Extract the (x, y) coordinate from the center of the cell holding the provided text.  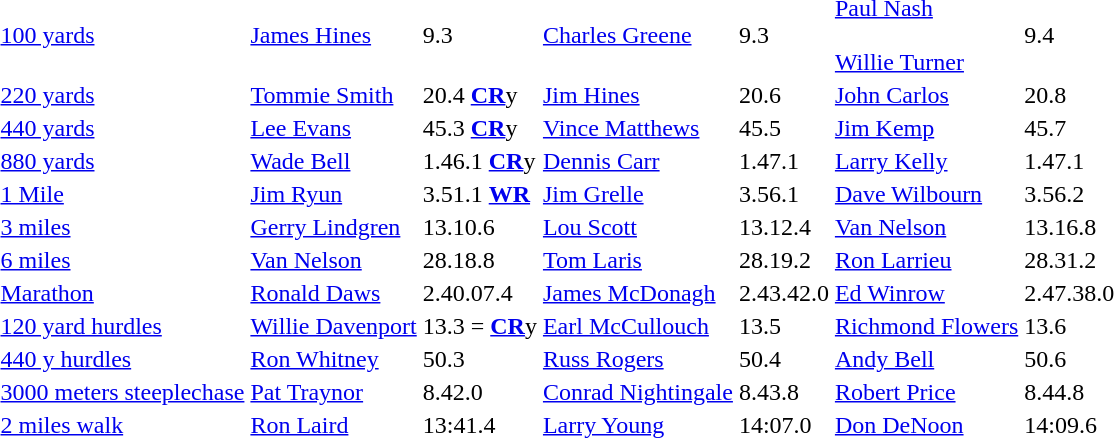
8.42.0 (480, 392)
Andy Bell (926, 359)
28.18.8 (480, 260)
45.5 (784, 128)
Earl McCullouch (638, 326)
Gerry Lindgren (334, 227)
Jim Grelle (638, 194)
Ed Winrow (926, 293)
Ron Larrieu (926, 260)
James McDonagh (638, 293)
20.4 CRy (480, 95)
8.43.8 (784, 392)
John Carlos (926, 95)
Pat Traynor (334, 392)
13.12.4 (784, 227)
Conrad Nightingale (638, 392)
Jim Ryun (334, 194)
3.51.1 WR (480, 194)
Ron Whitney (334, 359)
2.40.07.4 (480, 293)
13.10.6 (480, 227)
Tommie Smith (334, 95)
Lou Scott (638, 227)
1.46.1 CRy (480, 161)
Richmond Flowers (926, 326)
Russ Rogers (638, 359)
Ronald Daws (334, 293)
13.5 (784, 326)
Dennis Carr (638, 161)
2.43.42.0 (784, 293)
13.3 = CRy (480, 326)
1.47.1 (784, 161)
50.3 (480, 359)
28.19.2 (784, 260)
Jim Hines (638, 95)
Dave Wilbourn (926, 194)
Robert Price (926, 392)
Lee Evans (334, 128)
3.56.1 (784, 194)
Wade Bell (334, 161)
Larry Kelly (926, 161)
Tom Laris (638, 260)
45.3 CRy (480, 128)
Willie Davenport (334, 326)
Vince Matthews (638, 128)
20.6 (784, 95)
50.4 (784, 359)
Jim Kemp (926, 128)
